Return [X, Y] of the center of cell containing provided text 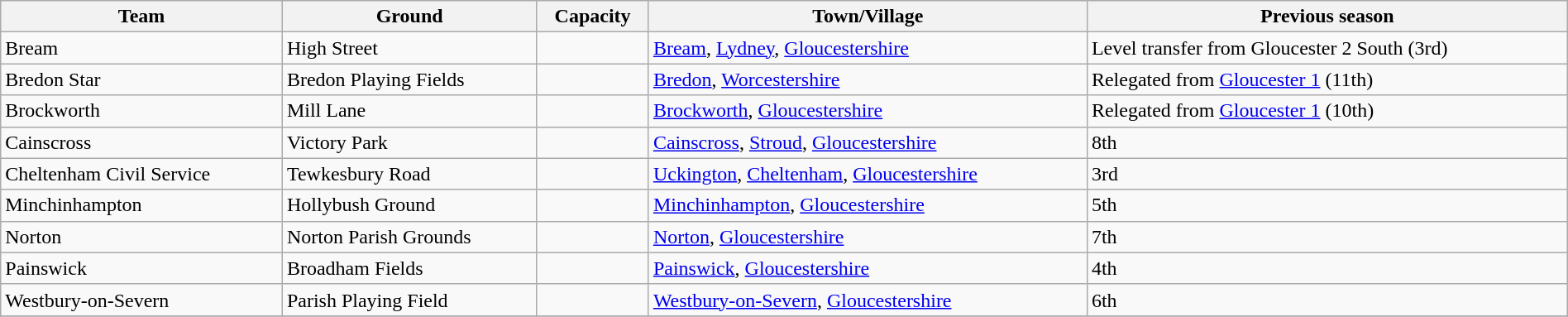
Relegated from Gloucester 1 (10th) [1327, 111]
Bredon Star [142, 79]
Bream, Lydney, Gloucestershire [868, 48]
Norton, Gloucestershire [868, 237]
Parish Playing Field [409, 300]
8th [1327, 142]
Tewkesbury Road [409, 174]
7th [1327, 237]
Ground [409, 17]
Capacity [593, 17]
High Street [409, 48]
Westbury-on-Severn, Gloucestershire [868, 300]
Minchinhampton, Gloucestershire [868, 205]
3rd [1327, 174]
Norton Parish Grounds [409, 237]
Cainscross [142, 142]
Cainscross, Stroud, Gloucestershire [868, 142]
Relegated from Gloucester 1 (11th) [1327, 79]
Level transfer from Gloucester 2 South (3rd) [1327, 48]
Town/Village [868, 17]
Bredon, Worcestershire [868, 79]
Mill Lane [409, 111]
Bream [142, 48]
4th [1327, 268]
Brockworth [142, 111]
Cheltenham Civil Service [142, 174]
Broadham Fields [409, 268]
Previous season [1327, 17]
Hollybush Ground [409, 205]
Norton [142, 237]
Painswick [142, 268]
Painswick, Gloucestershire [868, 268]
Brockworth, Gloucestershire [868, 111]
6th [1327, 300]
Bredon Playing Fields [409, 79]
Uckington, Cheltenham, Gloucestershire [868, 174]
Victory Park [409, 142]
Minchinhampton [142, 205]
5th [1327, 205]
Team [142, 17]
Westbury-on-Severn [142, 300]
